Return (x, y) of the center of cell containing provided text 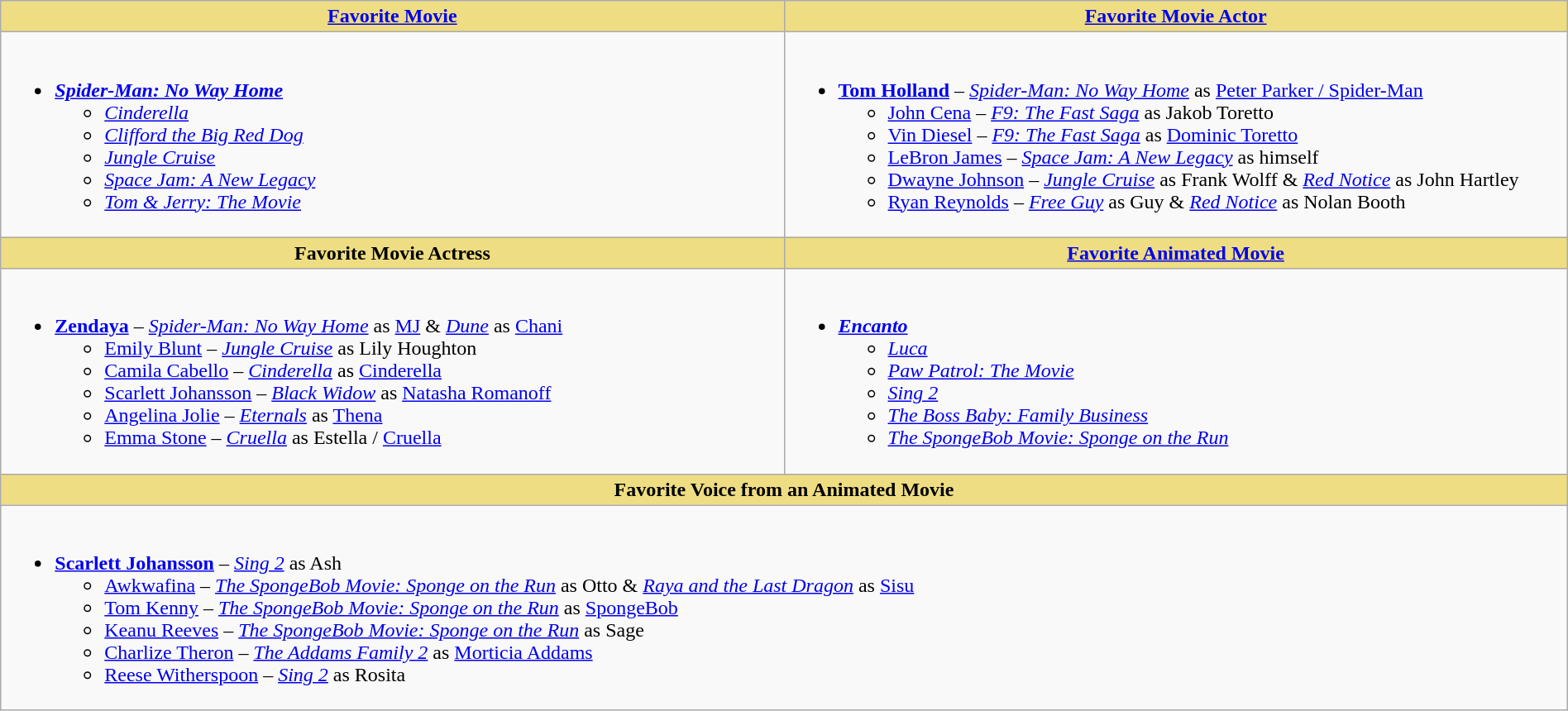
EncantoLucaPaw Patrol: The MovieSing 2The Boss Baby: Family BusinessThe SpongeBob Movie: Sponge on the Run (1176, 371)
Favorite Movie (392, 17)
Favorite Movie Actress (392, 253)
Favorite Voice from an Animated Movie (784, 489)
Spider-Man: No Way HomeCinderellaClifford the Big Red DogJungle CruiseSpace Jam: A New LegacyTom & Jerry: The Movie (392, 135)
Favorite Movie Actor (1176, 17)
Favorite Animated Movie (1176, 253)
